Extract the [X, Y] coordinate from the center of the cell holding the provided text.  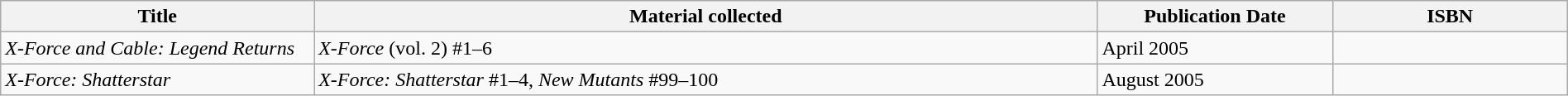
X-Force: Shatterstar #1–4, New Mutants #99–100 [706, 79]
Publication Date [1215, 17]
X-Force: Shatterstar [157, 79]
X-Force and Cable: Legend Returns [157, 48]
April 2005 [1215, 48]
August 2005 [1215, 79]
Title [157, 17]
ISBN [1450, 17]
X-Force (vol. 2) #1–6 [706, 48]
Material collected [706, 17]
